Output the (X, Y) coordinate of the center of the cell containing the given text.  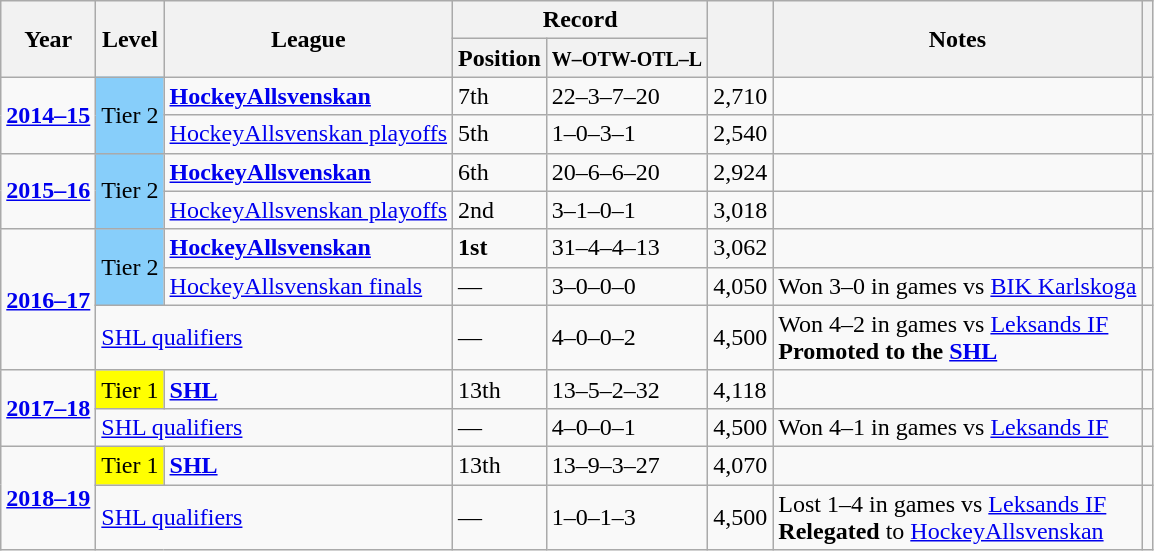
Year (48, 39)
1–0–3–1 (626, 134)
2018–19 (48, 498)
2015–16 (48, 191)
Record (580, 20)
W–OTW-OTL–L (626, 58)
13–9–3–27 (626, 465)
2017–18 (48, 408)
Position (500, 58)
4,050 (740, 286)
7th (500, 96)
2,924 (740, 172)
4,118 (740, 389)
Won 4–1 in games vs Leksands IF (958, 427)
Notes (958, 39)
3–0–0–0 (626, 286)
22–3–7–20 (626, 96)
5th (500, 134)
2014–15 (48, 115)
4,070 (740, 465)
3–1–0–1 (626, 210)
20–6–6–20 (626, 172)
Won 4–2 in games vs Leksands IF Promoted to the SHL (958, 338)
4–0–0–1 (626, 427)
Lost 1–4 in games vs Leksands IFRelegated to HockeyAllsvenskan (958, 516)
HockeyAllsvenskan finals (308, 286)
31–4–4–13 (626, 248)
League (308, 39)
2,710 (740, 96)
13–5–2–32 (626, 389)
1st (500, 248)
Level (130, 39)
Won 3–0 in games vs BIK Karlskoga (958, 286)
6th (500, 172)
2nd (500, 210)
3,018 (740, 210)
3,062 (740, 248)
2016–17 (48, 300)
4–0–0–2 (626, 338)
1–0–1–3 (626, 516)
2,540 (740, 134)
